Provide the [x, y] coordinate of the cell's center where the given text is located.  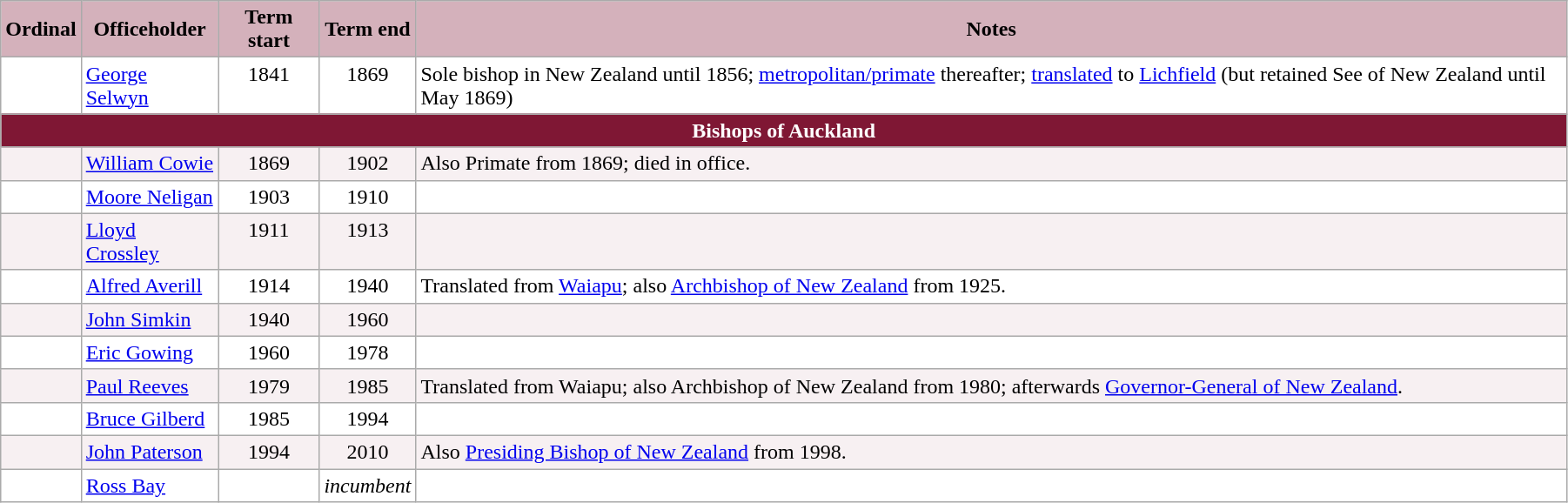
Term end [367, 30]
Bruce Gilberd [150, 419]
Also Presiding Bishop of New Zealand from 1998. [992, 452]
Notes [992, 30]
Ordinal [41, 30]
Moore Neligan [150, 197]
1913 [367, 242]
1978 [367, 352]
incumbent [367, 485]
Translated from Waiapu; also Archbishop of New Zealand from 1980; afterwards Governor-General of New Zealand. [992, 386]
Bishops of Auckland [784, 131]
1911 [269, 242]
1902 [367, 164]
John Simkin [150, 319]
Eric Gowing [150, 352]
1903 [269, 197]
Alfred Averill [150, 286]
Ross Bay [150, 485]
Also Primate from 1869; died in office. [992, 164]
1914 [269, 286]
John Paterson [150, 452]
Term start [269, 30]
George Selwyn [150, 85]
1910 [367, 197]
1841 [269, 85]
Translated from Waiapu; also Archbishop of New Zealand from 1925. [992, 286]
William Cowie [150, 164]
Paul Reeves [150, 386]
Lloyd Crossley [150, 242]
2010 [367, 452]
1979 [269, 386]
Sole bishop in New Zealand until 1856; metropolitan/primate thereafter; translated to Lichfield (but retained See of New Zealand until May 1869) [992, 85]
Officeholder [150, 30]
